Determine the (X, Y) coordinate at the center of the cell enclosing the given text.  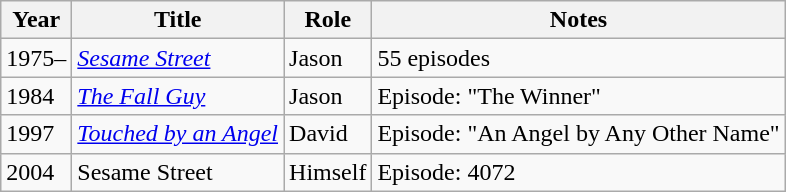
1975– (36, 58)
Notes (578, 20)
Year (36, 20)
Role (328, 20)
Title (178, 20)
Episode: "The Winner" (578, 96)
1984 (36, 96)
Episode: "An Angel by Any Other Name" (578, 134)
2004 (36, 172)
Touched by an Angel (178, 134)
1997 (36, 134)
Episode: 4072 (578, 172)
55 episodes (578, 58)
David (328, 134)
Himself (328, 172)
The Fall Guy (178, 96)
